Determine the (x, y) coordinate at the center of the cell enclosing the given text.  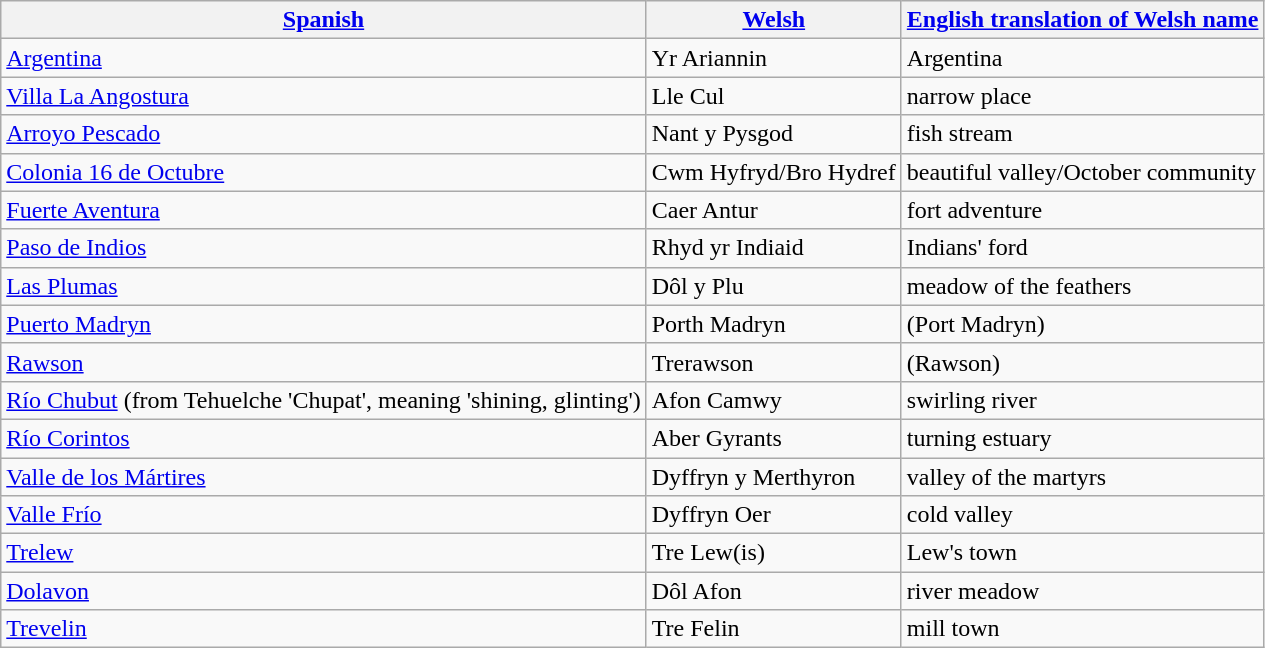
English translation of Welsh name (1082, 20)
Dôl Afon (774, 591)
Tre Lew(is) (774, 553)
turning estuary (1082, 438)
Dyffryn y Merthyron (774, 477)
Yr Ariannin (774, 58)
meadow of the feathers (1082, 286)
Rhyd yr Indiaid (774, 248)
Dôl y Plu (774, 286)
mill town (1082, 629)
Fuerte Aventura (324, 210)
Paso de Indios (324, 248)
Rawson (324, 362)
(Rawson) (1082, 362)
Cwm Hyfryd/Bro Hydref (774, 172)
narrow place (1082, 96)
fort adventure (1082, 210)
Río Chubut (from Tehuelche 'Chupat', meaning 'shining, glinting') (324, 400)
Trerawson (774, 362)
fish stream (1082, 134)
Porth Madryn (774, 324)
Valle Frío (324, 515)
(Port Madryn) (1082, 324)
Afon Camwy (774, 400)
Dyffryn Oer (774, 515)
Arroyo Pescado (324, 134)
Villa La Angostura (324, 96)
Río Corintos (324, 438)
Aber Gyrants (774, 438)
Colonia 16 de Octubre (324, 172)
Lew's town (1082, 553)
Las Plumas (324, 286)
swirling river (1082, 400)
cold valley (1082, 515)
beautiful valley/October community (1082, 172)
Lle Cul (774, 96)
Tre Felin (774, 629)
valley of the martyrs (1082, 477)
Trevelin (324, 629)
Puerto Madryn (324, 324)
Caer Antur (774, 210)
Indians' ford (1082, 248)
Valle de los Mártires (324, 477)
river meadow (1082, 591)
Dolavon (324, 591)
Nant y Pysgod (774, 134)
Welsh (774, 20)
Spanish (324, 20)
Trelew (324, 553)
